Scan for the cell matching the given text and deliver its [X, Y] coordinate at center. 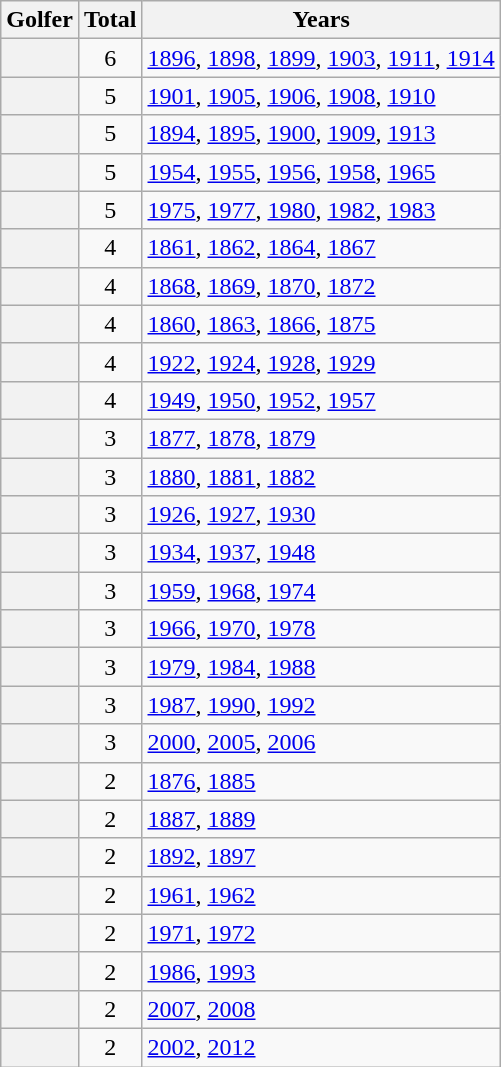
1887, 1889 [321, 819]
1892, 1897 [321, 857]
6 [110, 58]
Golfer [40, 20]
1959, 1968, 1974 [321, 591]
2000, 2005, 2006 [321, 743]
1868, 1869, 1870, 1872 [321, 286]
1894, 1895, 1900, 1909, 1913 [321, 134]
1901, 1905, 1906, 1908, 1910 [321, 96]
1949, 1950, 1952, 1957 [321, 400]
2002, 2012 [321, 1047]
1979, 1984, 1988 [321, 667]
1966, 1970, 1978 [321, 629]
1860, 1863, 1866, 1875 [321, 324]
1987, 1990, 1992 [321, 705]
1975, 1977, 1980, 1982, 1983 [321, 210]
1971, 1972 [321, 933]
1876, 1885 [321, 781]
1954, 1955, 1956, 1958, 1965 [321, 172]
1926, 1927, 1930 [321, 515]
Years [321, 20]
1880, 1881, 1882 [321, 477]
2007, 2008 [321, 1009]
1922, 1924, 1928, 1929 [321, 362]
1877, 1878, 1879 [321, 438]
1934, 1937, 1948 [321, 553]
Total [110, 20]
1896, 1898, 1899, 1903, 1911, 1914 [321, 58]
1986, 1993 [321, 971]
1861, 1862, 1864, 1867 [321, 248]
1961, 1962 [321, 895]
